Search for the cell housing the specified text and yield its [X, Y] center coordinate. 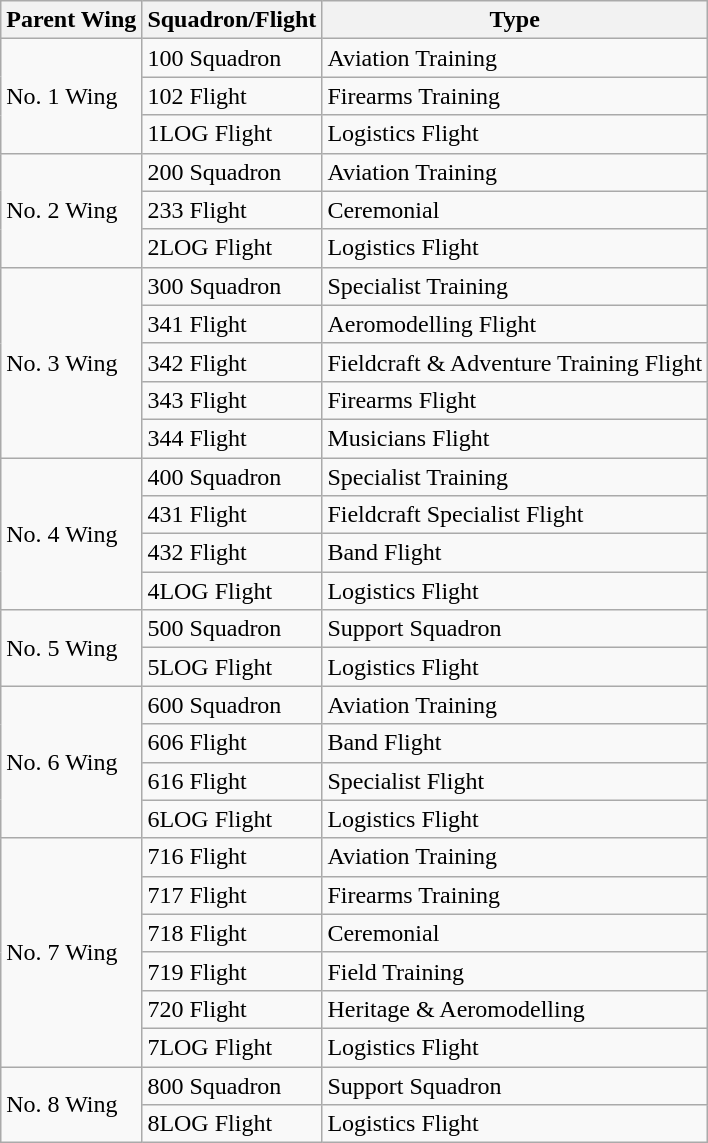
No. 4 Wing [72, 534]
6LOG Flight [232, 819]
233 Flight [232, 210]
Fieldcraft Specialist Flight [515, 515]
No. 5 Wing [72, 648]
342 Flight [232, 362]
606 Flight [232, 743]
718 Flight [232, 933]
Aeromodelling Flight [515, 324]
341 Flight [232, 324]
500 Squadron [232, 629]
100 Squadron [232, 58]
Squadron/Flight [232, 20]
8LOG Flight [232, 1124]
600 Squadron [232, 705]
4LOG Flight [232, 591]
800 Squadron [232, 1085]
Heritage & Aeromodelling [515, 1009]
No. 7 Wing [72, 952]
717 Flight [232, 895]
No. 2 Wing [72, 210]
719 Flight [232, 971]
7LOG Flight [232, 1047]
720 Flight [232, 1009]
2LOG Flight [232, 248]
432 Flight [232, 553]
102 Flight [232, 96]
5LOG Flight [232, 667]
No. 3 Wing [72, 362]
No. 6 Wing [72, 762]
400 Squadron [232, 477]
300 Squadron [232, 286]
344 Flight [232, 438]
Musicians Flight [515, 438]
431 Flight [232, 515]
1LOG Flight [232, 134]
716 Flight [232, 857]
Field Training [515, 971]
200 Squadron [232, 172]
No. 1 Wing [72, 96]
Type [515, 20]
Parent Wing [72, 20]
No. 8 Wing [72, 1104]
343 Flight [232, 400]
Firearms Flight [515, 400]
616 Flight [232, 781]
Fieldcraft & Adventure Training Flight [515, 362]
Specialist Flight [515, 781]
